Locate the cell with the specified text and output its (x, y) center coordinate. 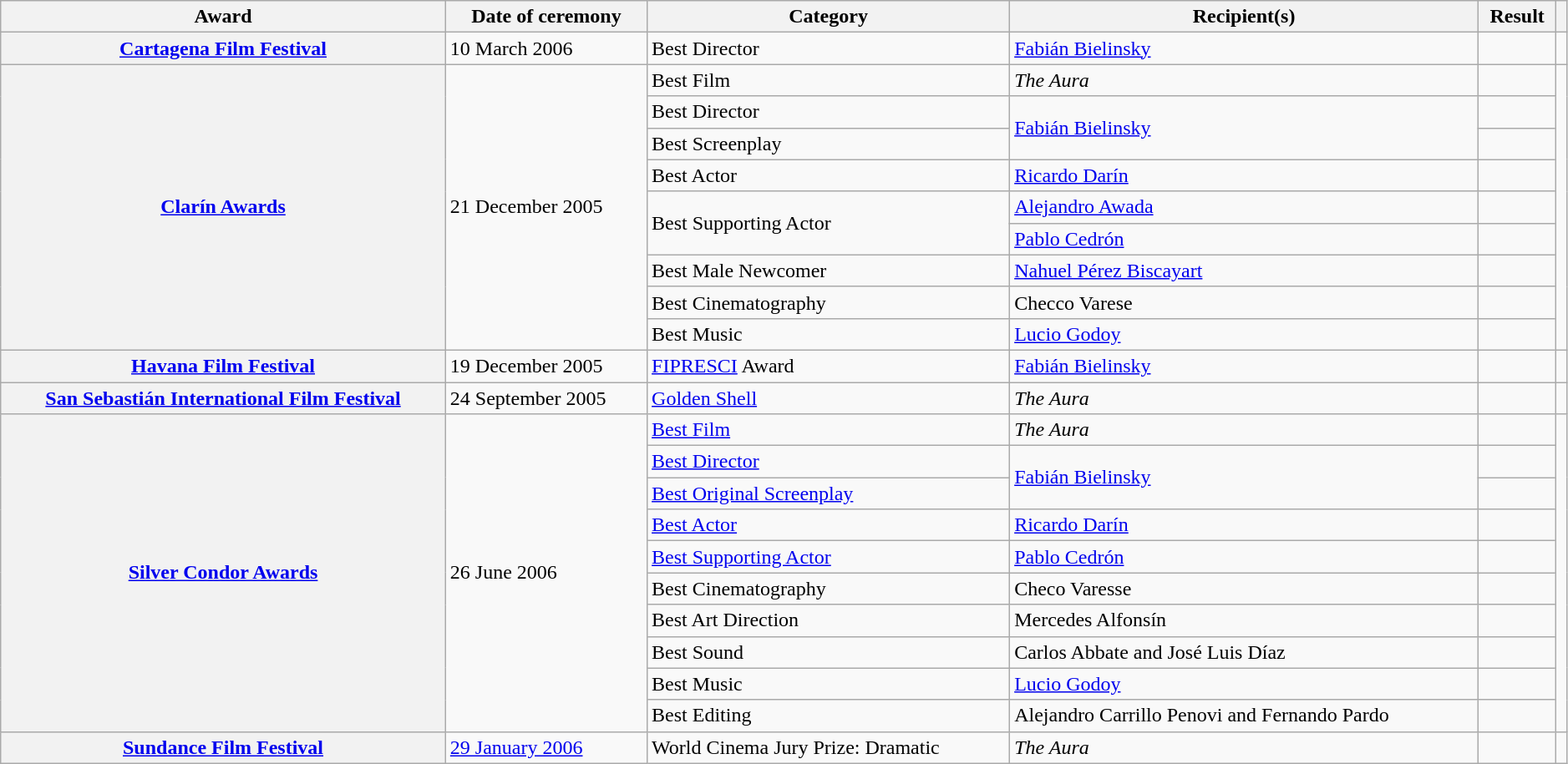
Best Sound (829, 652)
Checco Varese (1245, 302)
Clarín Awards (224, 207)
Best Art Direction (829, 620)
24 September 2005 (546, 398)
Best Screenplay (829, 144)
10 March 2006 (546, 48)
Category (829, 17)
Recipient(s) (1245, 17)
Result (1517, 17)
Nahuel Pérez Biscayart (1245, 271)
World Cinema Jury Prize: Dramatic (829, 747)
19 December 2005 (546, 366)
FIPRESCI Award (829, 366)
21 December 2005 (546, 207)
Mercedes Alfonsín (1245, 620)
Date of ceremony (546, 17)
Best Male Newcomer (829, 271)
Best Editing (829, 716)
Silver Condor Awards (224, 573)
Golden Shell (829, 398)
Havana Film Festival (224, 366)
Alejandro Carrillo Penovi and Fernando Pardo (1245, 716)
Sundance Film Festival (224, 747)
Checo Varesse (1245, 589)
San Sebastián International Film Festival (224, 398)
26 June 2006 (546, 573)
29 January 2006 (546, 747)
Alejandro Awada (1245, 207)
Best Original Screenplay (829, 493)
Award (224, 17)
Cartagena Film Festival (224, 48)
Carlos Abbate and José Luis Díaz (1245, 652)
